Provide the [x, y] coordinate of the cell's center where the given text is located.  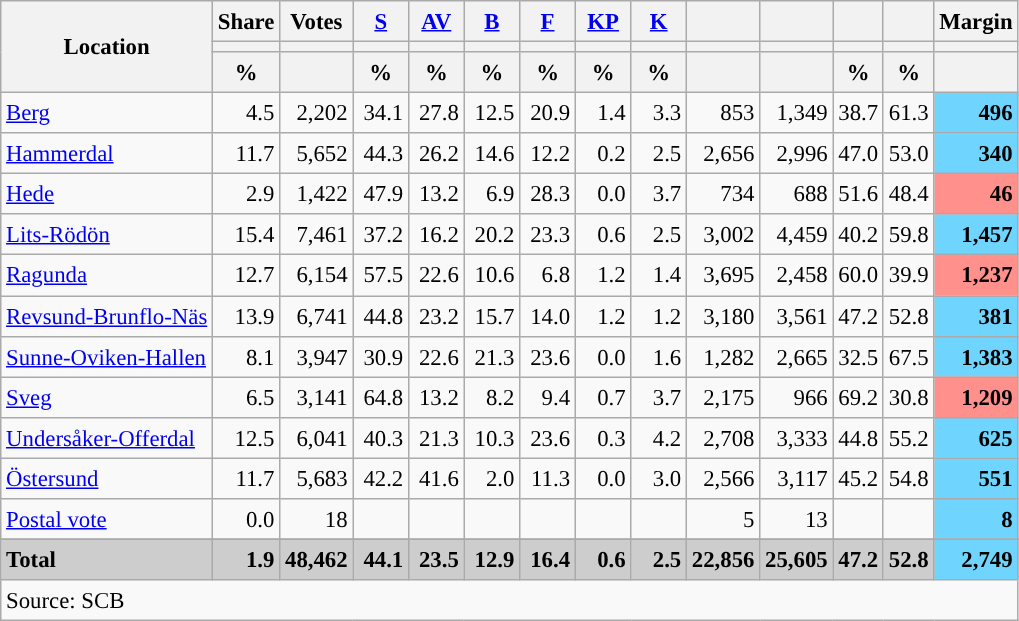
2,202 [316, 114]
6.9 [492, 194]
23.3 [548, 234]
2,458 [796, 276]
Hammerdal [107, 154]
32.5 [858, 356]
2,665 [796, 356]
61.3 [908, 114]
23.5 [437, 560]
Total [107, 560]
2,996 [796, 154]
551 [976, 478]
28.3 [548, 194]
14.6 [492, 154]
3.3 [659, 114]
69.2 [858, 398]
1.9 [246, 560]
38.7 [858, 114]
2.9 [246, 194]
3,947 [316, 356]
54.8 [908, 478]
8.1 [246, 356]
18 [316, 520]
3,141 [316, 398]
5 [724, 520]
S [381, 22]
4.5 [246, 114]
41.6 [437, 478]
10.3 [492, 438]
47.9 [381, 194]
6,041 [316, 438]
0.3 [603, 438]
2,656 [724, 154]
23.2 [437, 316]
F [548, 22]
Postal vote [107, 520]
12.7 [246, 276]
Ragunda [107, 276]
7,461 [316, 234]
2,566 [724, 478]
5,652 [316, 154]
39.9 [908, 276]
1,237 [976, 276]
6.5 [246, 398]
496 [976, 114]
Hede [107, 194]
0.7 [603, 398]
2,175 [724, 398]
966 [796, 398]
40.3 [381, 438]
3,561 [796, 316]
16.4 [548, 560]
13 [796, 520]
47.0 [858, 154]
KP [603, 22]
734 [724, 194]
16.2 [437, 234]
48.4 [908, 194]
3,002 [724, 234]
1,209 [976, 398]
8.2 [492, 398]
25,605 [796, 560]
Source: SCB [510, 600]
Sunne-Oviken-Hallen [107, 356]
Berg [107, 114]
688 [796, 194]
3,333 [796, 438]
15.7 [492, 316]
59.8 [908, 234]
30.8 [908, 398]
Sveg [107, 398]
Lits-Rödön [107, 234]
K [659, 22]
20.2 [492, 234]
44.3 [381, 154]
Östersund [107, 478]
3.0 [659, 478]
12.9 [492, 560]
5,683 [316, 478]
Revsund-Brunflo-Näs [107, 316]
26.2 [437, 154]
6.8 [548, 276]
37.2 [381, 234]
4.2 [659, 438]
3,180 [724, 316]
53.0 [908, 154]
42.2 [381, 478]
340 [976, 154]
67.5 [908, 356]
853 [724, 114]
AV [437, 22]
60.0 [858, 276]
1,422 [316, 194]
64.8 [381, 398]
12.2 [548, 154]
27.8 [437, 114]
1,349 [796, 114]
2.0 [492, 478]
Votes [316, 22]
48,462 [316, 560]
9.4 [548, 398]
30.9 [381, 356]
13.9 [246, 316]
B [492, 22]
Location [107, 47]
51.6 [858, 194]
1,457 [976, 234]
2,749 [976, 560]
3,695 [724, 276]
6,154 [316, 276]
Undersåker-Offerdal [107, 438]
0.2 [603, 154]
6,741 [316, 316]
55.2 [908, 438]
3,117 [796, 478]
381 [976, 316]
11.3 [548, 478]
14.0 [548, 316]
8 [976, 520]
2,708 [724, 438]
34.1 [381, 114]
57.5 [381, 276]
1.6 [659, 356]
4,459 [796, 234]
15.4 [246, 234]
1,282 [724, 356]
625 [976, 438]
46 [976, 194]
Margin [976, 22]
1,383 [976, 356]
44.1 [381, 560]
45.2 [858, 478]
40.2 [858, 234]
22,856 [724, 560]
10.6 [492, 276]
Share [246, 22]
20.9 [548, 114]
